Output the [X, Y] coordinate of the center of the cell containing the given text.  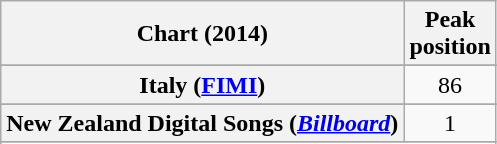
86 [450, 85]
1 [450, 123]
Chart (2014) [202, 34]
Italy (FIMI) [202, 85]
New Zealand Digital Songs (Billboard) [202, 123]
Peakposition [450, 34]
